Return (x, y) of the center of cell containing provided text 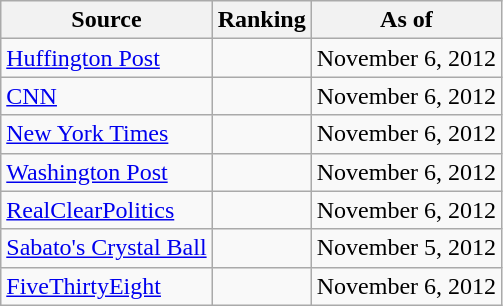
FiveThirtyEight (106, 286)
Source (106, 20)
Washington Post (106, 172)
Ranking (262, 20)
New York Times (106, 134)
CNN (106, 96)
November 5, 2012 (406, 248)
Sabato's Crystal Ball (106, 248)
RealClearPolitics (106, 210)
Huffington Post (106, 58)
As of (406, 20)
